Provide the [X, Y] coordinate of the cell's center where the given text is located.  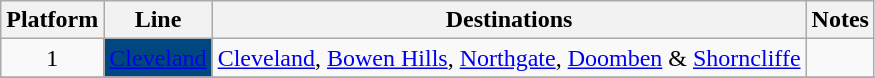
Destinations [509, 20]
Cleveland [158, 58]
Notes [840, 20]
Line [158, 20]
Platform [52, 20]
1 [52, 58]
Cleveland, Bowen Hills, Northgate, Doomben & Shorncliffe [509, 58]
